Return [X, Y] of the center of cell containing provided text 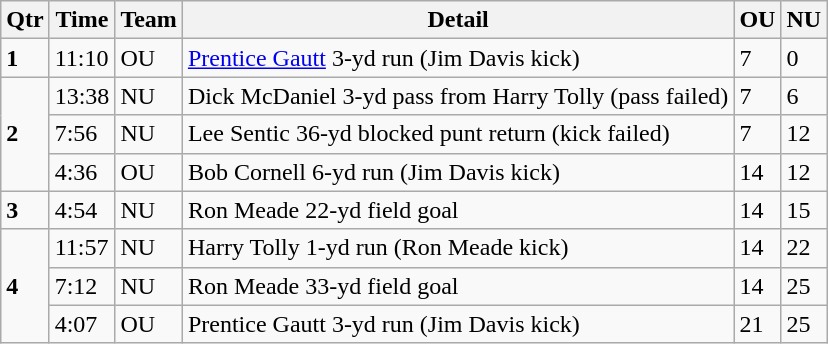
Ron Meade 22-yd field goal [458, 210]
2 [25, 134]
3 [25, 210]
Harry Tolly 1-yd run (Ron Meade kick) [458, 248]
0 [804, 58]
21 [758, 324]
4 [25, 286]
Team [149, 20]
Dick McDaniel 3-yd pass from Harry Tolly (pass failed) [458, 96]
11:10 [82, 58]
1 [25, 58]
7:56 [82, 134]
Qtr [25, 20]
4:36 [82, 172]
7:12 [82, 286]
Time [82, 20]
4:07 [82, 324]
4:54 [82, 210]
Ron Meade 33-yd field goal [458, 286]
22 [804, 248]
13:38 [82, 96]
Detail [458, 20]
6 [804, 96]
15 [804, 210]
Lee Sentic 36-yd blocked punt return (kick failed) [458, 134]
11:57 [82, 248]
Bob Cornell 6-yd run (Jim Davis kick) [458, 172]
